Identify which cell holds the provided text, then report its [X, Y] central coordinate. 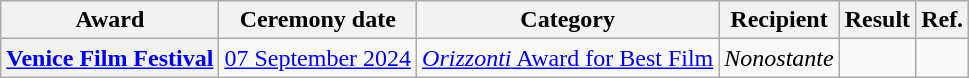
Ref. [942, 20]
07 September 2024 [318, 58]
Orizzonti Award for Best Film [568, 58]
Recipient [779, 20]
Result [877, 20]
Venice Film Festival [110, 58]
Award [110, 20]
Category [568, 20]
Ceremony date [318, 20]
Nonostante [779, 58]
